Return [x, y] of the center of cell containing provided text 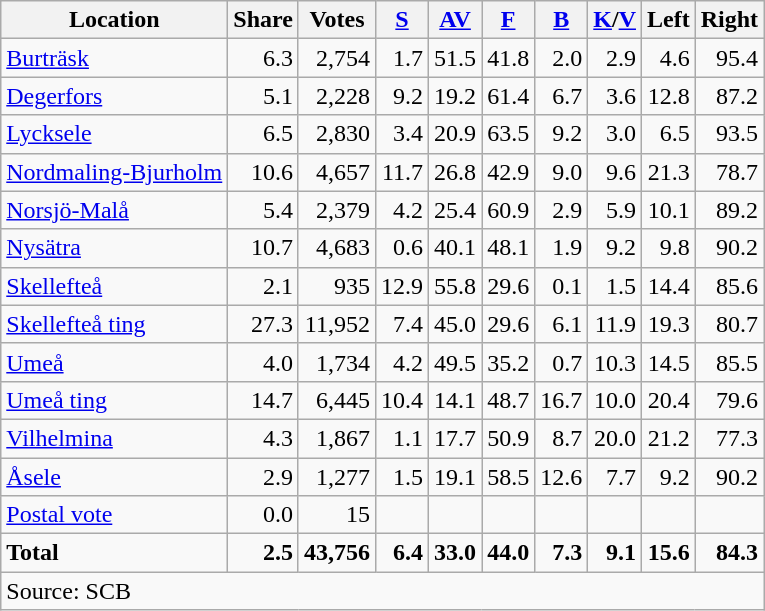
3.4 [402, 134]
6.7 [562, 96]
11.7 [402, 172]
93.5 [729, 134]
95.4 [729, 58]
Left [669, 20]
Nysätra [114, 248]
33.0 [456, 553]
19.3 [669, 324]
K/V [615, 20]
6,445 [336, 400]
Degerfors [114, 96]
Share [264, 20]
50.9 [508, 438]
42.9 [508, 172]
1.9 [562, 248]
B [562, 20]
1,734 [336, 362]
7.7 [615, 477]
9.0 [562, 172]
4.6 [669, 58]
2.5 [264, 553]
10.1 [669, 210]
3.6 [615, 96]
80.7 [729, 324]
2,228 [336, 96]
7.3 [562, 553]
89.2 [729, 210]
4,657 [336, 172]
4.3 [264, 438]
20.4 [669, 400]
0.7 [562, 362]
Postal vote [114, 515]
21.3 [669, 172]
4.0 [264, 362]
15.6 [669, 553]
2,379 [336, 210]
2.0 [562, 58]
2,754 [336, 58]
Skellefteå ting [114, 324]
85.5 [729, 362]
4,683 [336, 248]
48.1 [508, 248]
0.1 [562, 286]
35.2 [508, 362]
51.5 [456, 58]
8.7 [562, 438]
1,867 [336, 438]
79.6 [729, 400]
Vilhelmina [114, 438]
935 [336, 286]
1.1 [402, 438]
5.9 [615, 210]
2,830 [336, 134]
14.5 [669, 362]
25.4 [456, 210]
9.8 [669, 248]
78.7 [729, 172]
9.1 [615, 553]
14.7 [264, 400]
49.5 [456, 362]
6.4 [402, 553]
55.8 [456, 286]
Umeå [114, 362]
Umeå ting [114, 400]
Nordmaling-Bjurholm [114, 172]
20.0 [615, 438]
3.0 [615, 134]
10.6 [264, 172]
1,277 [336, 477]
F [508, 20]
21.2 [669, 438]
44.0 [508, 553]
11,952 [336, 324]
Skellefteå [114, 286]
27.3 [264, 324]
10.3 [615, 362]
40.1 [456, 248]
2.1 [264, 286]
Right [729, 20]
5.1 [264, 96]
77.3 [729, 438]
12.8 [669, 96]
0.6 [402, 248]
Åsele [114, 477]
5.4 [264, 210]
12.6 [562, 477]
26.8 [456, 172]
14.1 [456, 400]
84.3 [729, 553]
Burträsk [114, 58]
12.9 [402, 286]
Total [114, 553]
16.7 [562, 400]
6.1 [562, 324]
58.5 [508, 477]
41.8 [508, 58]
Votes [336, 20]
AV [456, 20]
45.0 [456, 324]
6.3 [264, 58]
20.9 [456, 134]
43,756 [336, 553]
60.9 [508, 210]
Lycksele [114, 134]
15 [336, 515]
Norsjö-Malå [114, 210]
10.0 [615, 400]
48.7 [508, 400]
9.6 [615, 172]
17.7 [456, 438]
85.6 [729, 286]
1.7 [402, 58]
S [402, 20]
Location [114, 20]
11.9 [615, 324]
7.4 [402, 324]
0.0 [264, 515]
61.4 [508, 96]
19.2 [456, 96]
19.1 [456, 477]
14.4 [669, 286]
10.7 [264, 248]
10.4 [402, 400]
63.5 [508, 134]
87.2 [729, 96]
Source: SCB [382, 591]
